Scan for the cell matching the given text and deliver its (X, Y) coordinate at center. 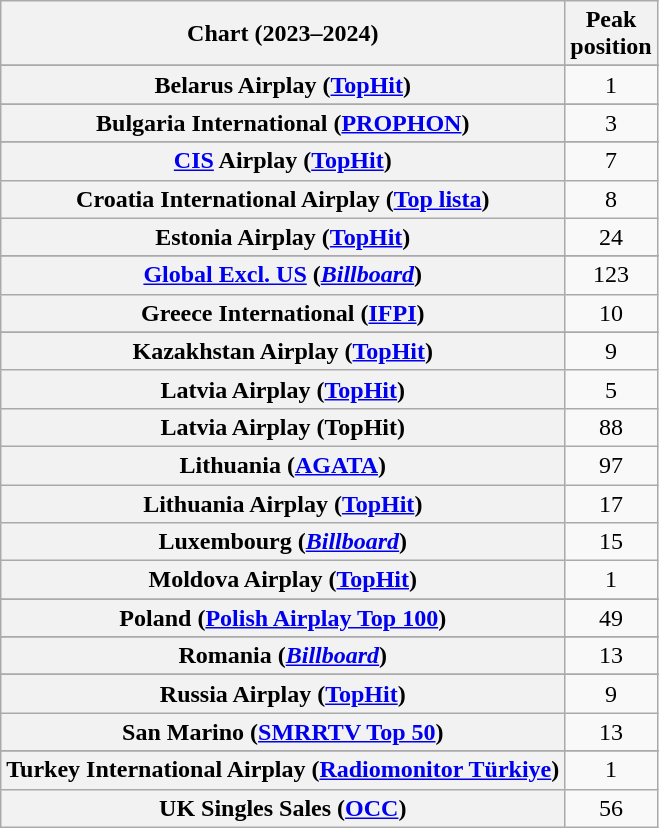
49 (611, 618)
Kazakhstan Airplay (TopHit) (283, 351)
Luxembourg (Billboard) (283, 542)
Turkey International Airplay (Radiomonitor Türkiye) (283, 770)
15 (611, 542)
88 (611, 427)
Chart (2023–2024) (283, 34)
5 (611, 389)
8 (611, 199)
CIS Airplay (TopHit) (283, 161)
Russia Airplay (TopHit) (283, 694)
Poland (Polish Airplay Top 100) (283, 618)
10 (611, 313)
123 (611, 275)
UK Singles Sales (OCC) (283, 808)
Croatia International Airplay (Top lista) (283, 199)
Lithuania Airplay (TopHit) (283, 503)
Global Excl. US (Billboard) (283, 275)
Romania (Billboard) (283, 656)
Peakposition (611, 34)
San Marino (SMRRTV Top 50) (283, 732)
Moldova Airplay (TopHit) (283, 580)
97 (611, 465)
17 (611, 503)
Bulgaria International (PROPHON) (283, 123)
7 (611, 161)
56 (611, 808)
24 (611, 237)
Lithuania (AGATA) (283, 465)
Greece International (IFPI) (283, 313)
Estonia Airplay (TopHit) (283, 237)
3 (611, 123)
Belarus Airplay (TopHit) (283, 85)
